Determine the (X, Y) coordinate at the center of the cell enclosing the given text.  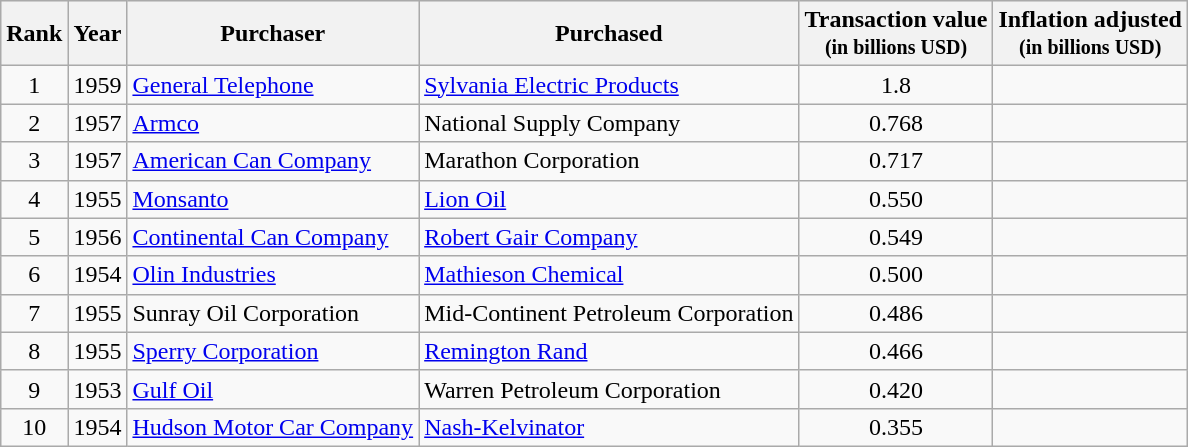
Hudson Motor Car Company (273, 427)
1956 (98, 237)
4 (34, 199)
Sunray Oil Corporation (273, 313)
0.550 (896, 199)
Continental Can Company (273, 237)
Sylvania Electric Products (609, 85)
Year (98, 34)
1.8 (896, 85)
Nash-Kelvinator (609, 427)
Purchaser (273, 34)
General Telephone (273, 85)
Gulf Oil (273, 389)
1953 (98, 389)
Mathieson Chemical (609, 275)
Sperry Corporation (273, 351)
0.768 (896, 123)
Purchased (609, 34)
3 (34, 161)
National Supply Company (609, 123)
Rank (34, 34)
1 (34, 85)
Inflation adjusted(in billions USD) (1090, 34)
Mid-Continent Petroleum Corporation (609, 313)
1959 (98, 85)
2 (34, 123)
0.355 (896, 427)
Remington Rand (609, 351)
Warren Petroleum Corporation (609, 389)
0.466 (896, 351)
Lion Oil (609, 199)
Armco (273, 123)
7 (34, 313)
0.717 (896, 161)
9 (34, 389)
0.549 (896, 237)
American Can Company (273, 161)
5 (34, 237)
Marathon Corporation (609, 161)
0.420 (896, 389)
Olin Industries (273, 275)
0.500 (896, 275)
Monsanto (273, 199)
8 (34, 351)
10 (34, 427)
6 (34, 275)
0.486 (896, 313)
Robert Gair Company (609, 237)
Transaction value(in billions USD) (896, 34)
